Detect which cell encompasses the target text, then output its (x, y) center coordinate. 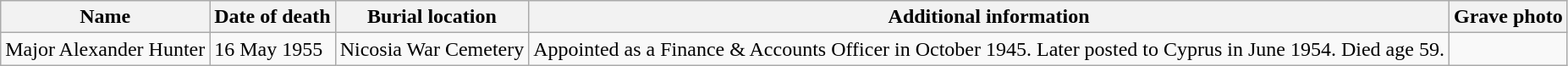
Additional information (989, 17)
Appointed as a Finance & Accounts Officer in October 1945. Later posted to Cyprus in June 1954. Died age 59. (989, 49)
Name (105, 17)
Date of death (272, 17)
Major Alexander Hunter (105, 49)
Burial location (432, 17)
Nicosia War Cemetery (432, 49)
Grave photo (1508, 17)
16 May 1955 (272, 49)
